Extract the [X, Y] coordinate from the center of the cell holding the provided text.  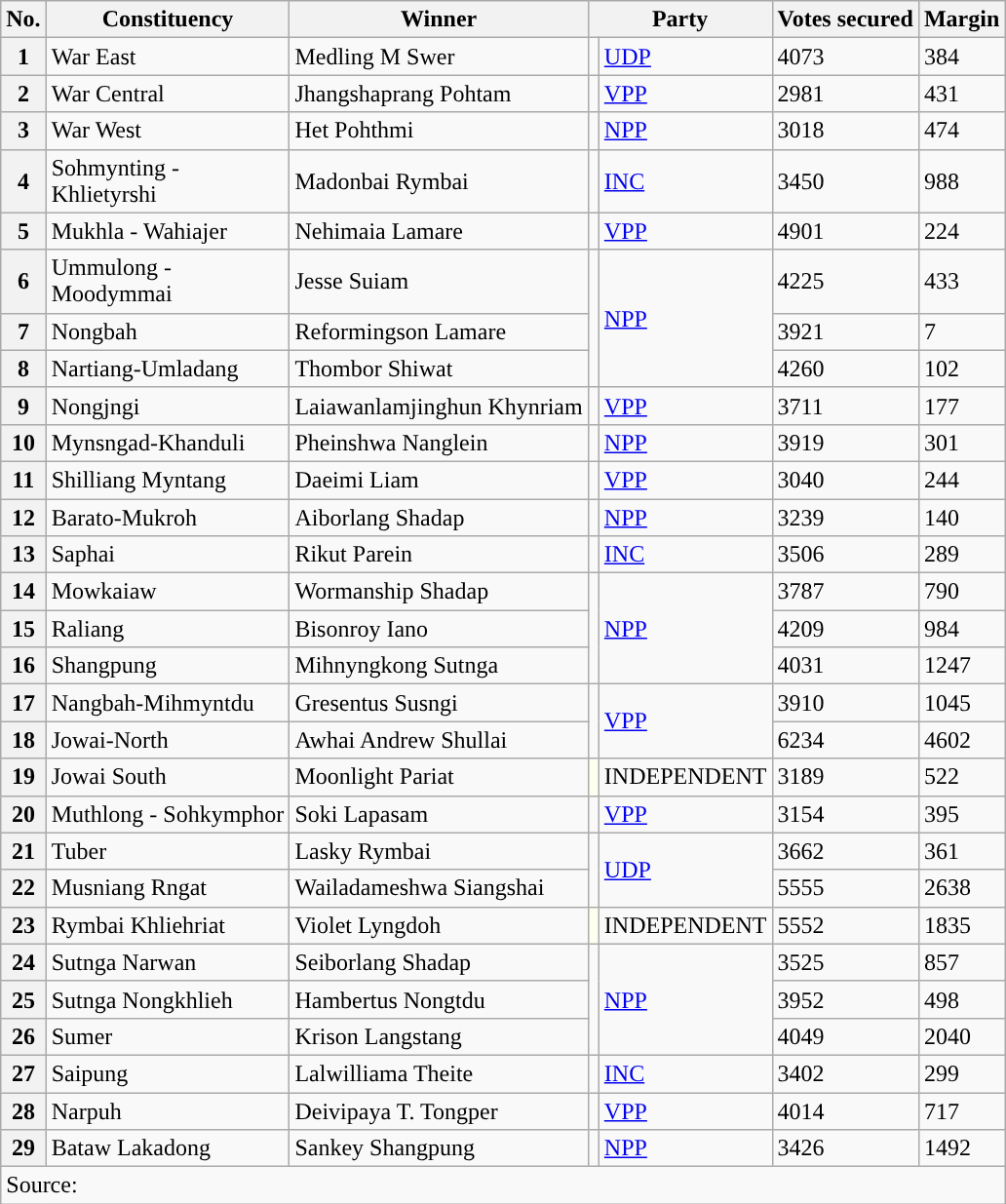
Bisonroy Iano [439, 629]
301 [961, 443]
Shangpung [168, 666]
Madonbai Rymbai [439, 181]
395 [961, 814]
Jhangshaprang Pohtam [439, 94]
Mihnyngkong Sutnga [439, 666]
Lasky Rymbai [439, 851]
4602 [961, 740]
Sutnga Narwan [168, 962]
4073 [845, 57]
717 [961, 1110]
Shilliang Myntang [168, 480]
9 [23, 406]
4901 [845, 231]
Jesse Suiam [439, 281]
177 [961, 406]
Sankey Shangpung [439, 1148]
Violet Lyngdoh [439, 925]
3154 [845, 814]
3919 [845, 443]
1045 [961, 703]
Wailadameshwa Siangshai [439, 888]
1 [23, 57]
3450 [845, 181]
Sumer [168, 1036]
22 [23, 888]
War Central [168, 94]
Sohmynting -Khlietyrshi [168, 181]
14 [23, 592]
3910 [845, 703]
522 [961, 777]
299 [961, 1073]
Nehimaia Lamare [439, 231]
431 [961, 94]
10 [23, 443]
11 [23, 480]
24 [23, 962]
433 [961, 281]
Lalwilliama Theite [439, 1073]
26 [23, 1036]
2040 [961, 1036]
102 [961, 369]
3921 [845, 331]
Margin [961, 19]
25 [23, 999]
21 [23, 851]
Krison Langstang [439, 1036]
4014 [845, 1110]
Bataw Lakadong [168, 1148]
4225 [845, 281]
224 [961, 231]
3711 [845, 406]
12 [23, 518]
3662 [845, 851]
5552 [845, 925]
Jowai-North [168, 740]
3239 [845, 518]
Muthlong - Sohkymphor [168, 814]
War East [168, 57]
Nongjngi [168, 406]
2981 [845, 94]
5 [23, 231]
13 [23, 555]
988 [961, 181]
Deivipaya T. Tongper [439, 1110]
Rymbai Khliehriat [168, 925]
Nartiang-Umladang [168, 369]
20 [23, 814]
Votes secured [845, 19]
Mukhla - Wahiajer [168, 231]
War West [168, 131]
Constituency [168, 19]
857 [961, 962]
Musniang Rngat [168, 888]
6 [23, 281]
Moonlight Pariat [439, 777]
Het Pohthmi [439, 131]
6234 [845, 740]
28 [23, 1110]
Laiawanlamjinghun Khynriam [439, 406]
Source: [503, 1185]
3525 [845, 962]
3189 [845, 777]
3 [23, 131]
8 [23, 369]
Nongbah [168, 331]
Nangbah-Mihmyntdu [168, 703]
1835 [961, 925]
2 [23, 94]
384 [961, 57]
Wormanship Shadap [439, 592]
984 [961, 629]
Narpuh [168, 1110]
18 [23, 740]
3426 [845, 1148]
4031 [845, 666]
Gresentus Susngi [439, 703]
498 [961, 999]
244 [961, 480]
29 [23, 1148]
1492 [961, 1148]
3018 [845, 131]
Ummulong -Moodymmai [168, 281]
4 [23, 181]
Reformingson Lamare [439, 331]
17 [23, 703]
23 [23, 925]
361 [961, 851]
Aiborlang Shadap [439, 518]
3402 [845, 1073]
3040 [845, 480]
289 [961, 555]
Party [680, 19]
Awhai Andrew Shullai [439, 740]
474 [961, 131]
Saipung [168, 1073]
Raliang [168, 629]
790 [961, 592]
140 [961, 518]
Jowai South [168, 777]
No. [23, 19]
Seiborlang Shadap [439, 962]
1247 [961, 666]
Thombor Shiwat [439, 369]
Daeimi Liam [439, 480]
27 [23, 1073]
16 [23, 666]
Sutnga Nongkhlieh [168, 999]
Rikut Parein [439, 555]
2638 [961, 888]
4260 [845, 369]
Hambertus Nongtdu [439, 999]
3952 [845, 999]
Winner [439, 19]
Barato-Mukroh [168, 518]
19 [23, 777]
Mynsngad-Khanduli [168, 443]
5555 [845, 888]
3506 [845, 555]
Medling M Swer [439, 57]
Saphai [168, 555]
Tuber [168, 851]
3787 [845, 592]
Soki Lapasam [439, 814]
4049 [845, 1036]
15 [23, 629]
4209 [845, 629]
Pheinshwa Nanglein [439, 443]
Mowkaiaw [168, 592]
